Detect which cell encompasses the target text, then output its (x, y) center coordinate. 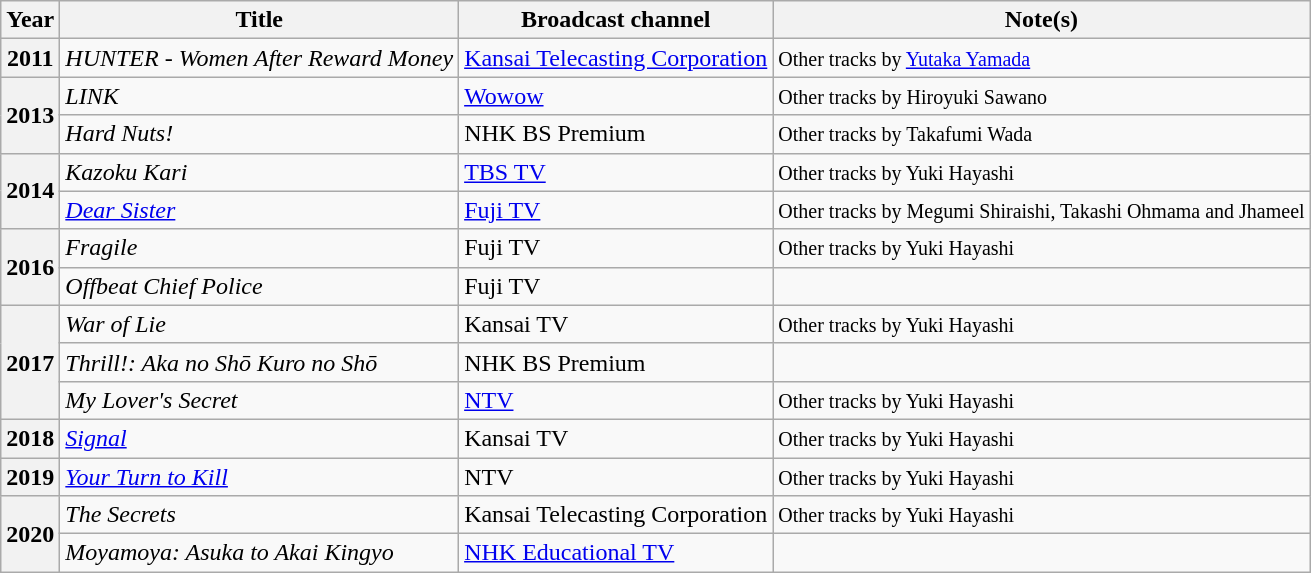
Other tracks by Hiroyuki Sawano (1042, 96)
Other tracks by Takafumi Wada (1042, 134)
2018 (30, 438)
Moyamoya: Asuka to Akai Kingyo (260, 553)
Hard Nuts! (260, 134)
2020 (30, 534)
2011 (30, 58)
2016 (30, 267)
Title (260, 20)
Thrill!: Aka no Shō Kuro no Shō (260, 362)
The Secrets (260, 515)
Signal (260, 438)
Year (30, 20)
War of Lie (260, 324)
2013 (30, 115)
Your Turn to Kill (260, 477)
NHK Educational TV (616, 553)
2014 (30, 191)
HUNTER - Women After Reward Money (260, 58)
2019 (30, 477)
My Lover's Secret (260, 400)
2017 (30, 362)
Other tracks by Megumi Shiraishi, Takashi Ohmama and Jhameel (1042, 210)
Other tracks by Yutaka Yamada (1042, 58)
Offbeat Chief Police (260, 286)
LINK (260, 96)
Kazoku Kari (260, 172)
Dear Sister (260, 210)
Fragile (260, 248)
TBS TV (616, 172)
Note(s) (1042, 20)
Wowow (616, 96)
Broadcast channel (616, 20)
